Output the [X, Y] coordinate of the center of the cell containing the given text.  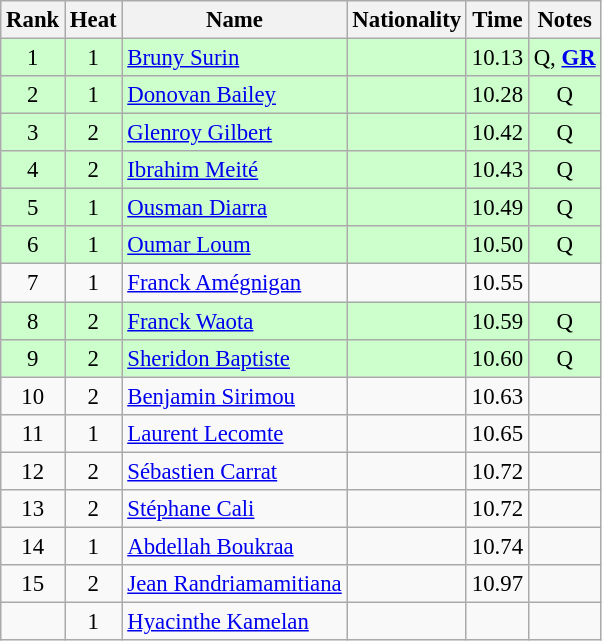
15 [33, 584]
6 [33, 245]
Hyacinthe Kamelan [234, 621]
10.59 [497, 321]
Benjamin Sirimou [234, 396]
10.42 [497, 133]
Name [234, 20]
Stéphane Cali [234, 509]
Ibrahim Meité [234, 170]
14 [33, 546]
Franck Amégnigan [234, 283]
Bruny Surin [234, 58]
Sheridon Baptiste [234, 358]
10.28 [497, 95]
10 [33, 396]
5 [33, 208]
11 [33, 433]
10.43 [497, 170]
10.60 [497, 358]
12 [33, 471]
10.50 [497, 245]
13 [33, 509]
10.63 [497, 396]
10.13 [497, 58]
Jean Randriamamitiana [234, 584]
Notes [564, 20]
Time [497, 20]
Q, GR [564, 58]
10.97 [497, 584]
Nationality [406, 20]
10.49 [497, 208]
Glenroy Gilbert [234, 133]
Laurent Lecomte [234, 433]
Ousman Diarra [234, 208]
Donovan Bailey [234, 95]
3 [33, 133]
Sébastien Carrat [234, 471]
Franck Waota [234, 321]
10.65 [497, 433]
4 [33, 170]
9 [33, 358]
8 [33, 321]
10.55 [497, 283]
Oumar Loum [234, 245]
Rank [33, 20]
Heat [94, 20]
7 [33, 283]
10.74 [497, 546]
Abdellah Boukraa [234, 546]
